Output the (x, y) coordinate of the center of the cell containing the given text.  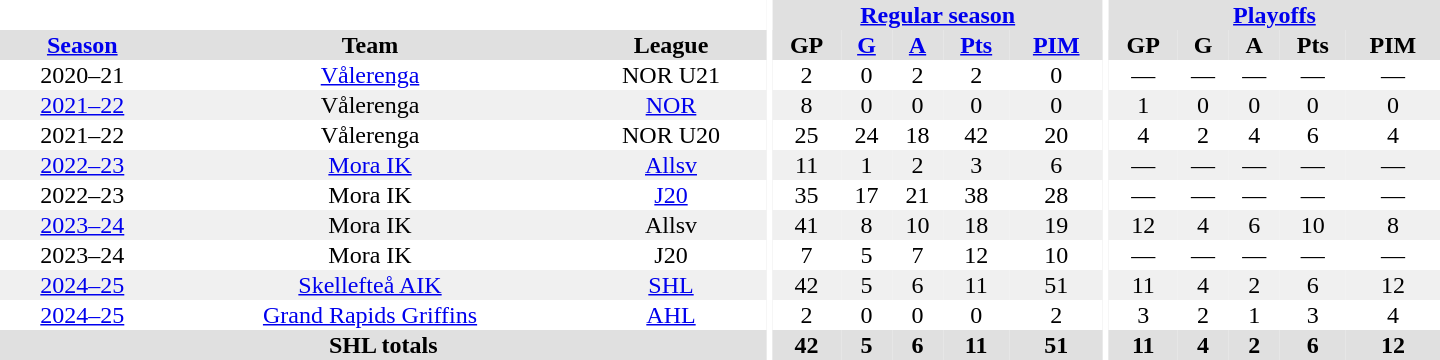
Regular season (938, 15)
League (670, 45)
35 (806, 195)
Season (82, 45)
NOR (670, 105)
38 (976, 195)
19 (1056, 225)
Playoffs (1274, 15)
2020–21 (82, 75)
41 (806, 225)
Grand Rapids Griffins (370, 315)
28 (1056, 195)
Skellefteå AIK (370, 285)
17 (866, 195)
AHL (670, 315)
Team (370, 45)
21 (918, 195)
SHL (670, 285)
NOR U21 (670, 75)
20 (1056, 135)
24 (866, 135)
NOR U20 (670, 135)
SHL totals (384, 345)
25 (806, 135)
